Detect which cell encompasses the target text, then output its [x, y] center coordinate. 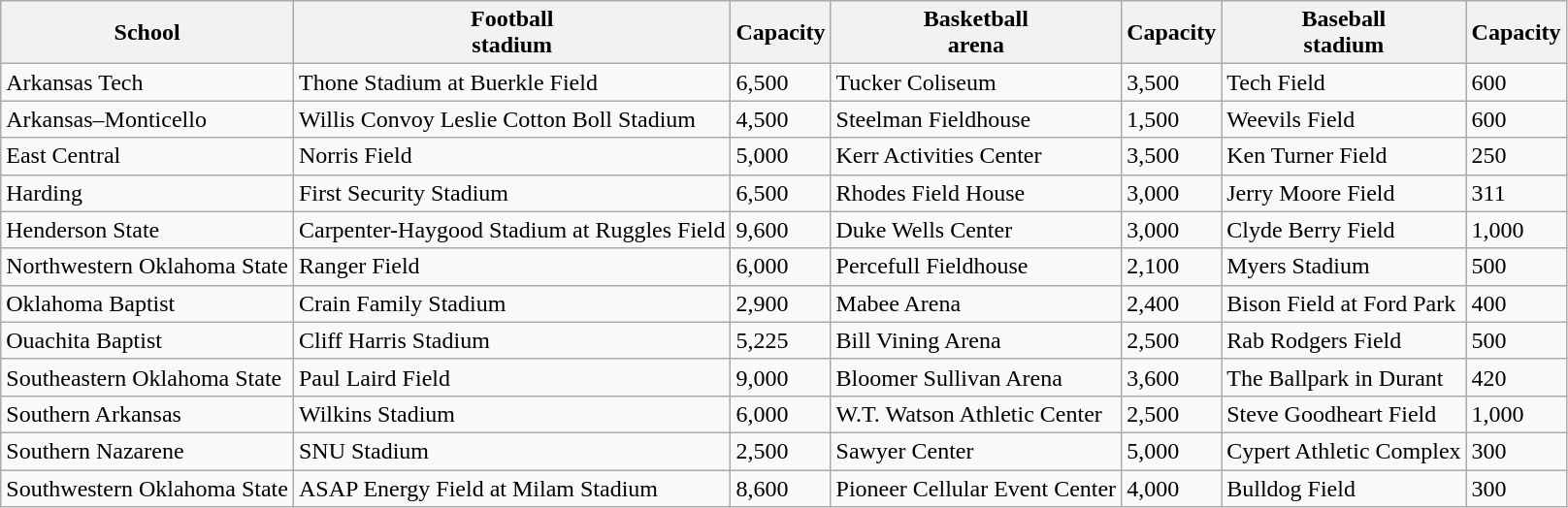
Harding [147, 193]
Bloomer Sullivan Arena [976, 377]
3,600 [1172, 377]
Carpenter-Haygood Stadium at Ruggles Field [512, 230]
Myers Stadium [1344, 267]
East Central [147, 156]
420 [1516, 377]
2,400 [1172, 303]
2,100 [1172, 267]
Jerry Moore Field [1344, 193]
1,500 [1172, 119]
Southwestern Oklahoma State [147, 488]
400 [1516, 303]
SNU Stadium [512, 451]
Wilkins Stadium [512, 414]
Southeastern Oklahoma State [147, 377]
ASAP Energy Field at Milam Stadium [512, 488]
Northwestern Oklahoma State [147, 267]
4,500 [780, 119]
Crain Family Stadium [512, 303]
Mabee Arena [976, 303]
Willis Convoy Leslie Cotton Boll Stadium [512, 119]
Pioneer Cellular Event Center [976, 488]
5,225 [780, 340]
Paul Laird Field [512, 377]
Cypert Athletic Complex [1344, 451]
9,600 [780, 230]
Kerr Activities Center [976, 156]
Steelman Fieldhouse [976, 119]
Bulldog Field [1344, 488]
9,000 [780, 377]
Duke Wells Center [976, 230]
Steve Goodheart Field [1344, 414]
Tucker Coliseum [976, 82]
Ouachita Baptist [147, 340]
Oklahoma Baptist [147, 303]
First Security Stadium [512, 193]
Rhodes Field House [976, 193]
Henderson State [147, 230]
Sawyer Center [976, 451]
Cliff Harris Stadium [512, 340]
311 [1516, 193]
Ken Turner Field [1344, 156]
8,600 [780, 488]
Norris Field [512, 156]
Tech Field [1344, 82]
Footballstadium [512, 33]
W.T. Watson Athletic Center [976, 414]
Basketballarena [976, 33]
Baseballstadium [1344, 33]
The Ballpark in Durant [1344, 377]
Arkansas Tech [147, 82]
Bill Vining Arena [976, 340]
Ranger Field [512, 267]
Arkansas–Monticello [147, 119]
Clyde Berry Field [1344, 230]
250 [1516, 156]
Weevils Field [1344, 119]
Thone Stadium at Buerkle Field [512, 82]
Percefull Fieldhouse [976, 267]
School [147, 33]
Bison Field at Ford Park [1344, 303]
Southern Nazarene [147, 451]
Rab Rodgers Field [1344, 340]
Southern Arkansas [147, 414]
2,900 [780, 303]
4,000 [1172, 488]
